Pinpoint the cell where the given text exists, returning its [X, Y] midpoint coordinate. 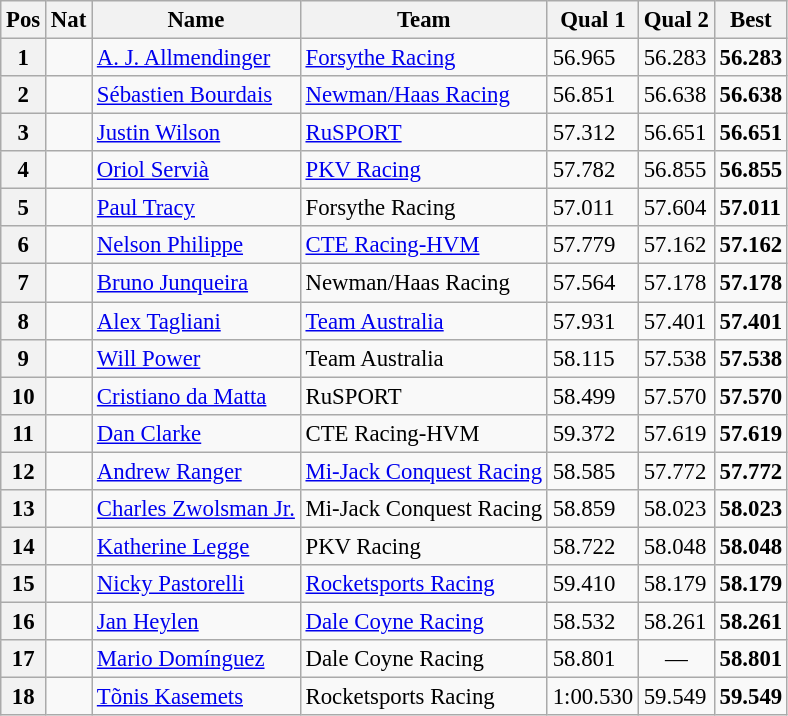
Justin Wilson [196, 133]
Mario Domínguez [196, 659]
Katherine Legge [196, 546]
1:00.530 [592, 697]
57.779 [592, 245]
58.115 [592, 358]
A. J. Allmendinger [196, 58]
Andrew Ranger [196, 471]
Nat [69, 20]
Alex Tagliani [196, 321]
17 [24, 659]
Nelson Philippe [196, 245]
Will Power [196, 358]
59.410 [592, 584]
57.782 [592, 170]
59.372 [592, 433]
6 [24, 245]
56.965 [592, 58]
58.532 [592, 621]
57.931 [592, 321]
Tõnis Kasemets [196, 697]
18 [24, 697]
12 [24, 471]
Best [750, 20]
— [676, 659]
1 [24, 58]
Cristiano da Matta [196, 396]
Qual 1 [592, 20]
3 [24, 133]
5 [24, 208]
Sébastien Bourdais [196, 95]
58.722 [592, 546]
Qual 2 [676, 20]
14 [24, 546]
Charles Zwolsman Jr. [196, 509]
9 [24, 358]
4 [24, 170]
57.312 [592, 133]
58.499 [592, 396]
Jan Heylen [196, 621]
Team [424, 20]
58.859 [592, 509]
57.604 [676, 208]
8 [24, 321]
Oriol Servià [196, 170]
58.585 [592, 471]
Dan Clarke [196, 433]
13 [24, 509]
Bruno Junqueira [196, 283]
11 [24, 433]
Nicky Pastorelli [196, 584]
Name [196, 20]
15 [24, 584]
57.564 [592, 283]
Pos [24, 20]
16 [24, 621]
Paul Tracy [196, 208]
10 [24, 396]
56.851 [592, 95]
2 [24, 95]
7 [24, 283]
